Return [x, y] of the center of cell containing provided text 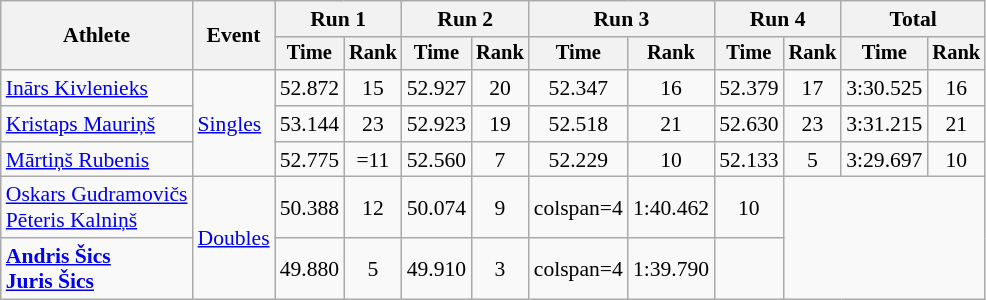
Oskars GudramovičsPēteris Kalniņš [97, 208]
Run 3 [622, 19]
Andris ŠicsJuris Šics [97, 268]
52.133 [748, 160]
20 [500, 88]
3:30.525 [884, 88]
Mārtiņš Rubenis [97, 160]
19 [500, 124]
52.560 [436, 160]
3:29.697 [884, 160]
Total [913, 19]
49.880 [310, 268]
3 [500, 268]
Run 1 [338, 19]
52.347 [578, 88]
Doubles [234, 238]
9 [500, 208]
12 [373, 208]
52.518 [578, 124]
50.388 [310, 208]
52.872 [310, 88]
1:40.462 [671, 208]
52.775 [310, 160]
49.910 [436, 268]
Run 4 [778, 19]
Singles [234, 124]
52.630 [748, 124]
Athlete [97, 36]
52.923 [436, 124]
Event [234, 36]
52.379 [748, 88]
50.074 [436, 208]
3:31.215 [884, 124]
52.229 [578, 160]
Run 2 [466, 19]
1:39.790 [671, 268]
Kristaps Mauriņš [97, 124]
15 [373, 88]
52.927 [436, 88]
=11 [373, 160]
53.144 [310, 124]
Inārs Kivlenieks [97, 88]
7 [500, 160]
17 [813, 88]
